Scan for the cell matching the given text and deliver its [X, Y] coordinate at center. 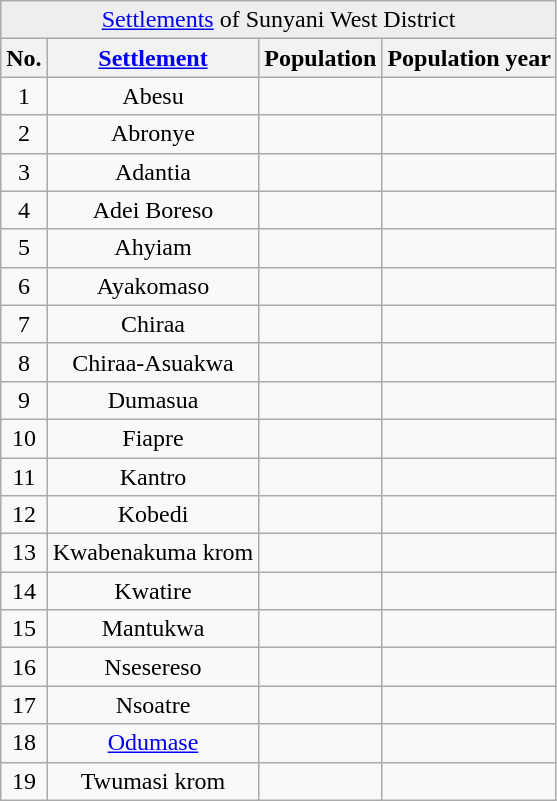
9 [24, 400]
13 [24, 553]
Abronye [153, 134]
8 [24, 362]
12 [24, 515]
Nsesereso [153, 667]
Chiraa [153, 324]
Dumasua [153, 400]
Chiraa-Asuakwa [153, 362]
2 [24, 134]
Kwabenakuma krom [153, 553]
17 [24, 705]
Kobedi [153, 515]
6 [24, 286]
4 [24, 210]
Abesu [153, 96]
3 [24, 172]
16 [24, 667]
Population [320, 58]
1 [24, 96]
14 [24, 591]
15 [24, 629]
10 [24, 438]
7 [24, 324]
Population year [469, 58]
Ahyiam [153, 248]
Adei Boreso [153, 210]
Kwatire [153, 591]
19 [24, 781]
Kantro [153, 477]
Odumase [153, 743]
5 [24, 248]
Fiapre [153, 438]
No. [24, 58]
Settlements of Sunyani West District [279, 20]
Adantia [153, 172]
18 [24, 743]
11 [24, 477]
Mantukwa [153, 629]
Nsoatre [153, 705]
Settlement [153, 58]
Twumasi krom [153, 781]
Ayakomaso [153, 286]
